Detect which cell encompasses the target text, then output its [X, Y] center coordinate. 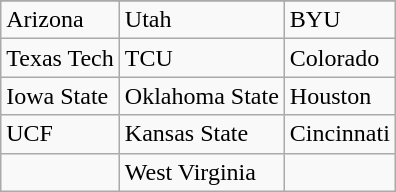
Kansas State [202, 134]
TCU [202, 58]
Texas Tech [60, 58]
Cincinnati [340, 134]
Colorado [340, 58]
Oklahoma State [202, 96]
Iowa State [60, 96]
UCF [60, 134]
West Virginia [202, 172]
Arizona [60, 20]
Houston [340, 96]
Utah [202, 20]
BYU [340, 20]
